Locate the cell with the specified text and output its (X, Y) center coordinate. 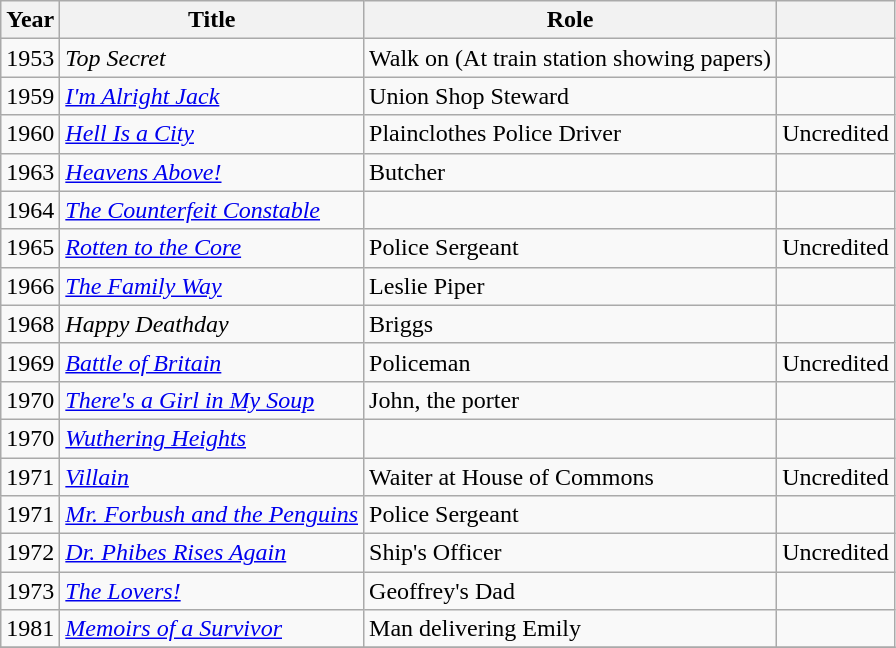
1968 (30, 324)
Happy Deathday (212, 324)
1965 (30, 248)
Leslie Piper (570, 286)
Title (212, 20)
Ship's Officer (570, 553)
Year (30, 20)
Dr. Phibes Rises Again (212, 553)
Geoffrey's Dad (570, 591)
Heavens Above! (212, 172)
1981 (30, 629)
Walk on (At train station showing papers) (570, 58)
Man delivering Emily (570, 629)
The Family Way (212, 286)
Hell Is a City (212, 134)
Waiter at House of Commons (570, 477)
John, the porter (570, 400)
1963 (30, 172)
1953 (30, 58)
Villain (212, 477)
Top Secret (212, 58)
1960 (30, 134)
Wuthering Heights (212, 438)
1969 (30, 362)
Briggs (570, 324)
Memoirs of a Survivor (212, 629)
Role (570, 20)
Rotten to the Core (212, 248)
Battle of Britain (212, 362)
1973 (30, 591)
Butcher (570, 172)
I'm Alright Jack (212, 96)
The Lovers! (212, 591)
Policeman (570, 362)
1964 (30, 210)
1966 (30, 286)
Plainclothes Police Driver (570, 134)
The Counterfeit Constable (212, 210)
Mr. Forbush and the Penguins (212, 515)
1959 (30, 96)
Union Shop Steward (570, 96)
There's a Girl in My Soup (212, 400)
1972 (30, 553)
